From the cell containing the given text, extract its center point as [x, y] coordinate. 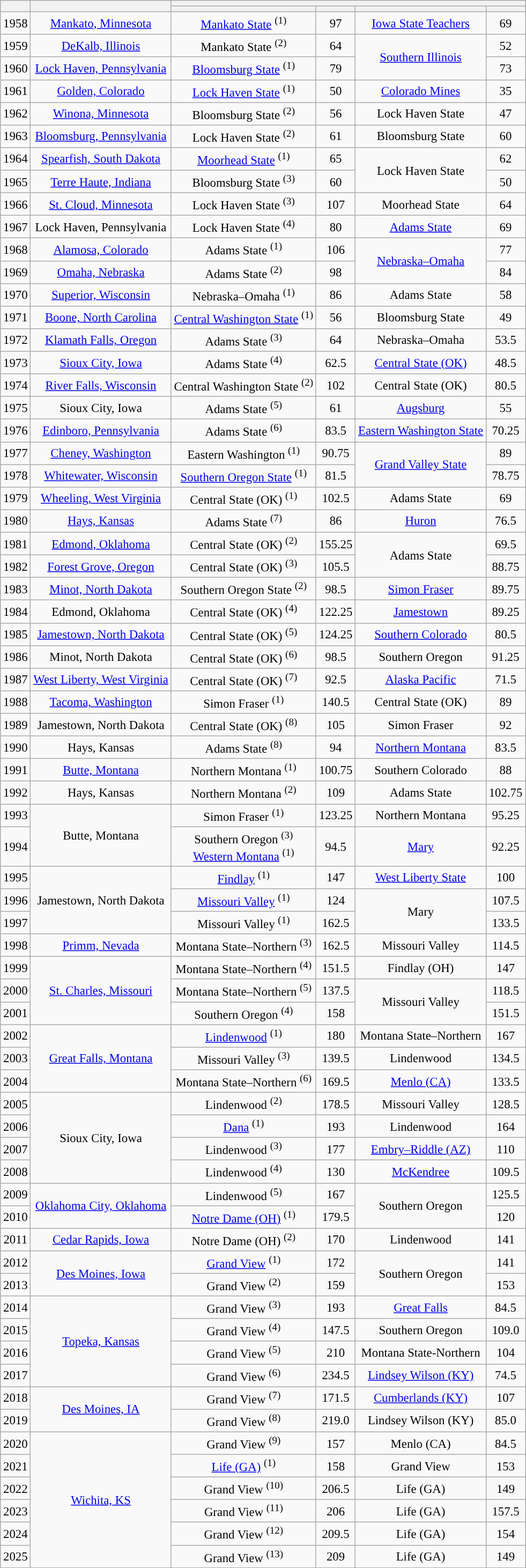
Central State (OK) (3) [243, 566]
2010 [16, 1217]
Dana (1) [243, 1127]
Forest Grove, Oregon [101, 566]
Bloomsburg, Pennsylvania [101, 136]
125.5 [505, 1194]
2008 [16, 1172]
1972 [16, 340]
1964 [16, 159]
Grand View (7) [243, 1398]
55 [505, 408]
2016 [16, 1353]
Northern Montana (1) [243, 770]
1969 [16, 272]
1959 [16, 46]
Lock Haven State (2) [243, 136]
Boone, North Carolina [101, 318]
Grand View (13) [243, 1556]
62 [505, 159]
114.5 [505, 945]
Adams State (1) [243, 249]
71.5 [505, 680]
Lindenwood (2) [243, 1104]
Southern Oregon State (1) [243, 476]
Iowa State Teachers [421, 23]
47 [505, 114]
Southern Illinois [421, 57]
79 [336, 68]
118.5 [505, 991]
Embry–Riddle (AZ) [421, 1149]
Central State (OK) (2) [243, 543]
Southern Oregon (4) [243, 1013]
130 [336, 1172]
69.5 [505, 543]
Grand View (10) [243, 1489]
169.5 [336, 1081]
McKendree [421, 1172]
Southern Oregon State (2) [243, 589]
1963 [16, 136]
1976 [16, 431]
2020 [16, 1443]
Wichita, KS [101, 1500]
Great Falls [421, 1307]
1986 [16, 657]
122.25 [336, 612]
76.5 [505, 521]
Winona, Minnesota [101, 114]
120 [505, 1217]
1965 [16, 181]
St. Charles, Missouri [101, 990]
89.75 [505, 589]
1971 [16, 318]
Grand Valley State [421, 465]
124.25 [336, 634]
1961 [16, 91]
171.5 [336, 1398]
2013 [16, 1285]
179.5 [336, 1217]
Southern Oregon (3)Western Montana (1) [243, 846]
2003 [16, 1058]
Lindenwood (4) [243, 1172]
Great Falls, Montana [101, 1059]
Jamestown [421, 612]
Topeka, Kansas [101, 1341]
Central State (OK) (4) [243, 612]
2024 [16, 1534]
49 [505, 318]
Huron [421, 521]
Lock Haven State (4) [243, 227]
Oklahoma City, Oklahoma [101, 1205]
98 [336, 272]
Mankato State (2) [243, 46]
2018 [16, 1398]
1990 [16, 747]
Nebraska–Omaha (1) [243, 295]
209.5 [336, 1534]
170 [336, 1240]
1975 [16, 408]
95.25 [505, 815]
1991 [16, 770]
90.75 [336, 453]
70.25 [505, 431]
Central State (OK) (1) [243, 498]
Northern Montana (2) [243, 792]
Colorado Mines [421, 91]
206 [336, 1511]
107.5 [505, 900]
Whitewater, Wisconsin [101, 476]
139.5 [336, 1058]
2023 [16, 1511]
2014 [16, 1307]
Moorhead State (1) [243, 159]
Terre Haute, Indiana [101, 181]
102 [336, 385]
1999 [16, 968]
172 [336, 1262]
Central State (OK) (8) [243, 725]
100 [505, 878]
1958 [16, 23]
1987 [16, 680]
Grand View (5) [243, 1353]
2007 [16, 1149]
94 [336, 747]
Grand View (9) [243, 1443]
1974 [16, 385]
Mankato, Minnesota [101, 23]
Eastern Washington State [421, 431]
2005 [16, 1104]
Notre Dame (OH) (2) [243, 1240]
1993 [16, 815]
180 [336, 1036]
DeKalb, Illinois [101, 46]
110 [505, 1149]
1982 [16, 566]
2022 [16, 1489]
1967 [16, 227]
Findlay (1) [243, 878]
106 [336, 249]
Grand View (3) [243, 1307]
Adams State (5) [243, 408]
100.75 [336, 770]
91.25 [505, 657]
58 [505, 295]
128.5 [505, 1104]
2017 [16, 1375]
210 [336, 1353]
157.5 [505, 1511]
Cedar Rapids, Iowa [101, 1240]
Edinboro, Pennsylvania [101, 431]
1988 [16, 702]
Notre Dame (OH) (1) [243, 1217]
81.5 [336, 476]
Central State (OK) (6) [243, 657]
Montana State-Northern [421, 1353]
84 [505, 272]
35 [505, 91]
65 [336, 159]
94.5 [336, 846]
Adams State (3) [243, 340]
Primm, Nevada [101, 945]
Bloomsburg State (3) [243, 181]
Adams State (7) [243, 521]
Central State (OK) (7) [243, 680]
2019 [16, 1420]
52 [505, 46]
1978 [16, 476]
97 [336, 23]
Grand View (8) [243, 1420]
Bloomsburg State (2) [243, 114]
80 [336, 227]
2012 [16, 1262]
2006 [16, 1127]
1985 [16, 634]
River Falls, Wisconsin [101, 385]
73 [505, 68]
1981 [16, 543]
Grand View (2) [243, 1285]
Augsburg [421, 408]
234.5 [336, 1375]
Grand View (12) [243, 1534]
Central State (OK) (5) [243, 634]
1970 [16, 295]
2004 [16, 1081]
Adams State (6) [243, 431]
78.75 [505, 476]
Des Moines, Iowa [101, 1273]
2000 [16, 991]
123.25 [336, 815]
Spearfish, South Dakota [101, 159]
159 [336, 1285]
Grand View (6) [243, 1375]
Grand View [421, 1466]
62.5 [336, 363]
1968 [16, 249]
105 [336, 725]
Lindenwood (3) [243, 1149]
Cumberlands (KY) [421, 1398]
Bloomsburg State (1) [243, 68]
219.0 [336, 1420]
164 [505, 1127]
Tacoma, Washington [101, 702]
Lindenwood (1) [243, 1036]
88 [505, 770]
Lock Haven State (3) [243, 204]
Golden, Colorado [101, 91]
89.25 [505, 612]
1966 [16, 204]
Lock Haven State (1) [243, 91]
178.5 [336, 1104]
2011 [16, 1240]
137.5 [336, 991]
St. Cloud, Minnesota [101, 204]
Adams State (2) [243, 272]
124 [336, 900]
1960 [16, 68]
1998 [16, 945]
92 [505, 725]
1996 [16, 900]
Adams State (8) [243, 747]
88.75 [505, 566]
Grand View (1) [243, 1262]
102.5 [336, 498]
Superior, Wisconsin [101, 295]
1997 [16, 923]
Klamath Falls, Oregon [101, 340]
48.5 [505, 363]
Life (GA) (1) [243, 1466]
1984 [16, 612]
Montana State–Northern (5) [243, 991]
74.5 [505, 1375]
Montana State–Northern (4) [243, 968]
147.5 [336, 1330]
Montana State–Northern (6) [243, 1081]
Wheeling, West Virginia [101, 498]
105.5 [336, 566]
Lindenwood (5) [243, 1194]
2002 [16, 1036]
Montana State–Northern (3) [243, 945]
2021 [16, 1466]
92.5 [336, 680]
Eastern Washington (1) [243, 453]
102.75 [505, 792]
53.5 [505, 340]
1995 [16, 878]
Alaska Pacific [421, 680]
1979 [16, 498]
Moorhead State [421, 204]
Central Washington State (1) [243, 318]
Cheney, Washington [101, 453]
155.25 [336, 543]
Findlay (OH) [421, 968]
157 [336, 1443]
1992 [16, 792]
Omaha, Nebraska [101, 272]
109 [336, 792]
Mankato State (1) [243, 23]
1973 [16, 363]
West Liberty State [421, 878]
209 [336, 1556]
Adams State (4) [243, 363]
West Liberty, West Virginia [101, 680]
Grand View (11) [243, 1511]
77 [505, 249]
1977 [16, 453]
2015 [16, 1330]
2001 [16, 1013]
1994 [16, 846]
1980 [16, 521]
Missouri Valley (3) [243, 1058]
1962 [16, 114]
177 [336, 1149]
Des Moines, IA [101, 1409]
2025 [16, 1556]
104 [505, 1353]
1983 [16, 589]
134.5 [505, 1058]
109.5 [505, 1172]
109.0 [505, 1330]
1989 [16, 725]
92.25 [505, 846]
Alamosa, Colorado [101, 249]
2009 [16, 1194]
Montana State–Northern [421, 1036]
Grand View (4) [243, 1330]
Central Washington State (2) [243, 385]
140.5 [336, 702]
85.0 [505, 1420]
206.5 [336, 1489]
154 [505, 1534]
